Detect which cell encompasses the target text, then output its (x, y) center coordinate. 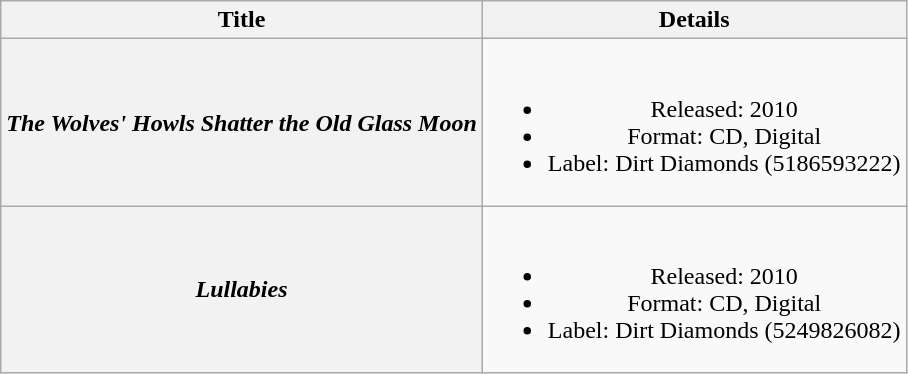
Details (694, 20)
Title (242, 20)
Released: 2010Format: CD, DigitalLabel: Dirt Diamonds (5249826082) (694, 290)
Released: 2010Format: CD, DigitalLabel: Dirt Diamonds (5186593222) (694, 122)
The Wolves' Howls Shatter the Old Glass Moon (242, 122)
Lullabies (242, 290)
